Locate the cell with the specified text and output its (X, Y) center coordinate. 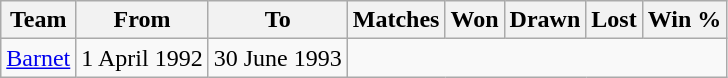
Won (474, 20)
To (278, 20)
Team (38, 20)
Drawn (545, 20)
Win % (684, 20)
1 April 1992 (142, 58)
Lost (614, 20)
Matches (396, 20)
From (142, 20)
30 June 1993 (278, 58)
Barnet (38, 58)
